Determine the [x, y] coordinate at the center of the cell enclosing the given text.  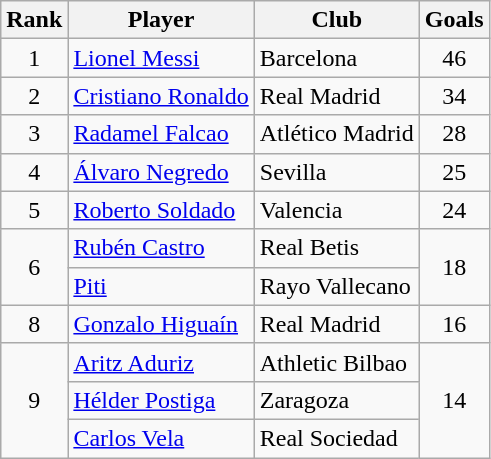
Hélder Postiga [161, 400]
Carlos Vela [161, 438]
4 [34, 172]
Gonzalo Higuaín [161, 324]
6 [34, 267]
Piti [161, 286]
Rubén Castro [161, 248]
25 [454, 172]
Sevilla [336, 172]
Lionel Messi [161, 58]
14 [454, 400]
Player [161, 20]
Real Betis [336, 248]
Roberto Soldado [161, 210]
Real Sociedad [336, 438]
1 [34, 58]
Radamel Falcao [161, 134]
28 [454, 134]
Rayo Vallecano [336, 286]
34 [454, 96]
Athletic Bilbao [336, 362]
Club [336, 20]
8 [34, 324]
3 [34, 134]
Goals [454, 20]
46 [454, 58]
9 [34, 400]
Aritz Aduriz [161, 362]
Álvaro Negredo [161, 172]
Barcelona [336, 58]
Rank [34, 20]
Cristiano Ronaldo [161, 96]
16 [454, 324]
18 [454, 267]
24 [454, 210]
5 [34, 210]
Valencia [336, 210]
Zaragoza [336, 400]
2 [34, 96]
Atlético Madrid [336, 134]
